Return the [x, y] coordinate for the center point of the cell that contains the specified text.  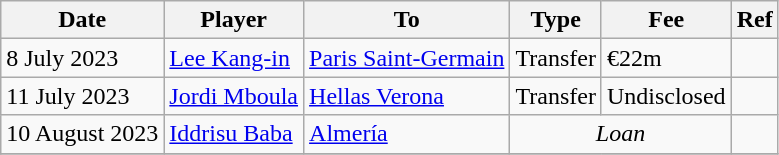
Lee Kang-in [234, 58]
Player [234, 20]
Iddrisu Baba [234, 134]
11 July 2023 [82, 96]
€22m [666, 58]
Undisclosed [666, 96]
Hellas Verona [407, 96]
Type [556, 20]
Jordi Mboula [234, 96]
10 August 2023 [82, 134]
Fee [666, 20]
Ref [754, 20]
Paris Saint-Germain [407, 58]
8 July 2023 [82, 58]
To [407, 20]
Almería [407, 134]
Loan [620, 134]
Date [82, 20]
